Return the [x, y] coordinate for the center point of the cell that contains the specified text.  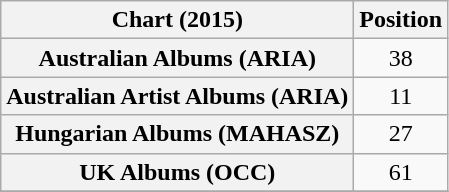
UK Albums (OCC) [178, 172]
Australian Artist Albums (ARIA) [178, 96]
Australian Albums (ARIA) [178, 58]
Hungarian Albums (MAHASZ) [178, 134]
38 [401, 58]
Chart (2015) [178, 20]
Position [401, 20]
27 [401, 134]
61 [401, 172]
11 [401, 96]
